Return (X, Y) of the center of cell containing provided text 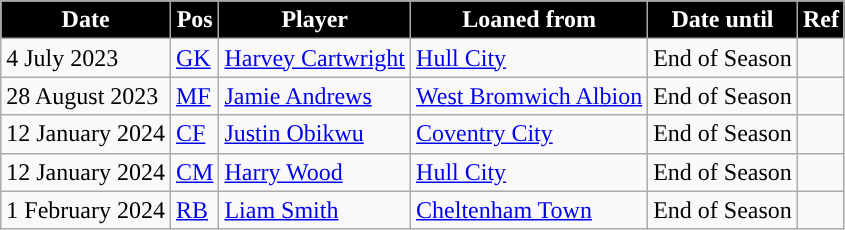
Liam Smith (315, 210)
Date (86, 20)
Jamie Andrews (315, 96)
MF (194, 96)
West Bromwich Albion (530, 96)
Pos (194, 20)
28 August 2023 (86, 96)
Justin Obikwu (315, 134)
1 February 2024 (86, 210)
CM (194, 172)
Player (315, 20)
Harry Wood (315, 172)
RB (194, 210)
CF (194, 134)
GK (194, 58)
Loaned from (530, 20)
Cheltenham Town (530, 210)
4 July 2023 (86, 58)
Harvey Cartwright (315, 58)
Ref (820, 20)
Coventry City (530, 134)
Date until (723, 20)
